Scan for the cell matching the given text and deliver its (X, Y) coordinate at center. 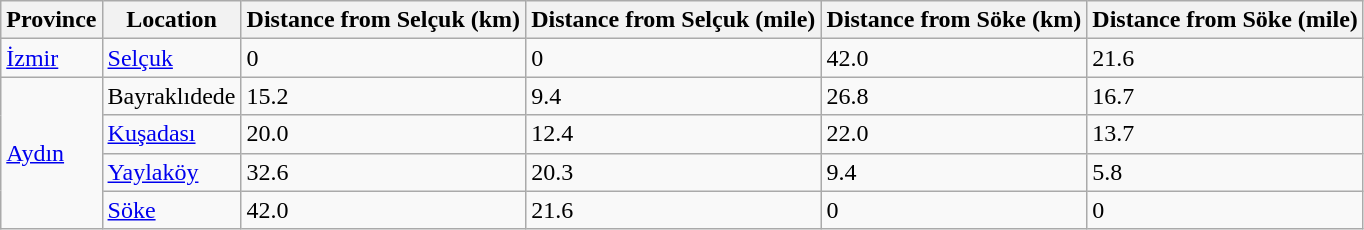
15.2 (384, 96)
5.8 (1226, 172)
Selçuk (172, 58)
12.4 (674, 134)
32.6 (384, 172)
Distance from Selçuk (km) (384, 20)
Söke (172, 210)
Yaylaköy (172, 172)
Kuşadası (172, 134)
Distance from Selçuk (mile) (674, 20)
İzmir (52, 58)
20.3 (674, 172)
Province (52, 20)
Location (172, 20)
26.8 (954, 96)
20.0 (384, 134)
Aydın (52, 153)
13.7 (1226, 134)
Distance from Söke (mile) (1226, 20)
22.0 (954, 134)
16.7 (1226, 96)
Distance from Söke (km) (954, 20)
Bayraklıdede (172, 96)
